Return (X, Y) of the center of cell containing provided text 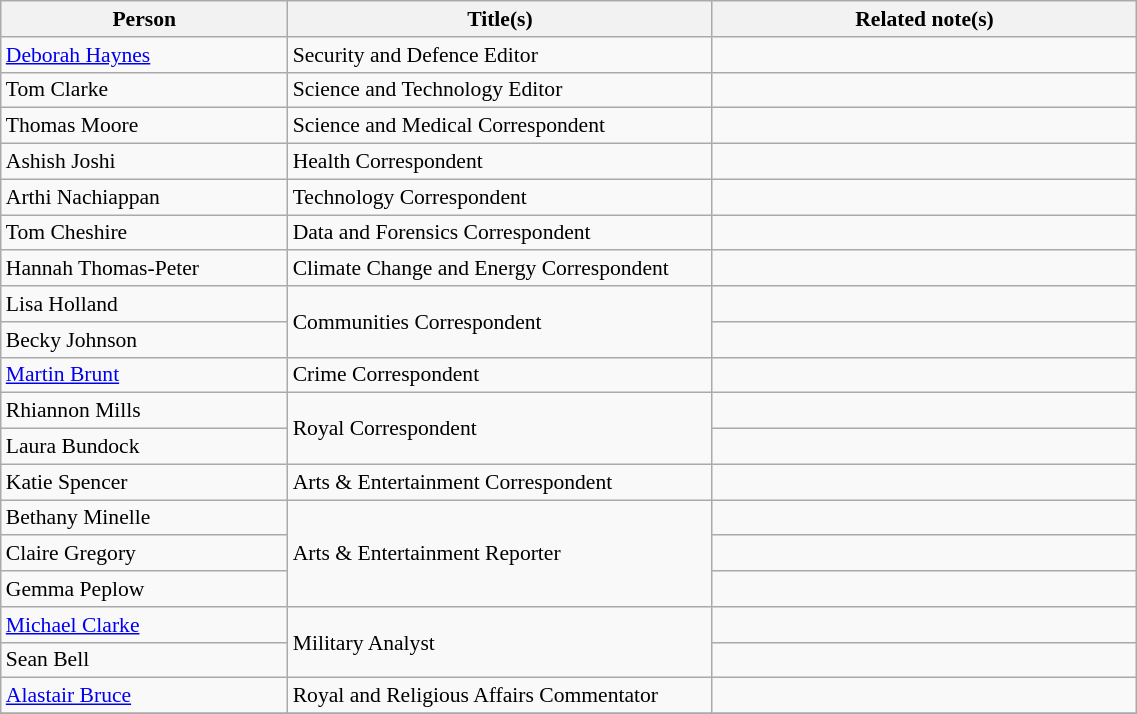
Martin Brunt (144, 375)
Military Analyst (500, 642)
Sean Bell (144, 660)
Deborah Haynes (144, 55)
Lisa Holland (144, 304)
Technology Correspondent (500, 197)
Security and Defence Editor (500, 55)
Royal Correspondent (500, 428)
Tom Clarke (144, 90)
Arthi Nachiappan (144, 197)
Health Correspondent (500, 162)
Tom Cheshire (144, 233)
Ashish Joshi (144, 162)
Related note(s) (924, 19)
Hannah Thomas-Peter (144, 269)
Communities Correspondent (500, 322)
Person (144, 19)
Science and Medical Correspondent (500, 126)
Arts & Entertainment Reporter (500, 554)
Claire Gregory (144, 554)
Alastair Bruce (144, 696)
Data and Forensics Correspondent (500, 233)
Bethany Minelle (144, 518)
Rhiannon Mills (144, 411)
Title(s) (500, 19)
Gemma Peplow (144, 589)
Arts & Entertainment Correspondent (500, 482)
Crime Correspondent (500, 375)
Katie Spencer (144, 482)
Laura Bundock (144, 447)
Science and Technology Editor (500, 90)
Climate Change and Energy Correspondent (500, 269)
Becky Johnson (144, 340)
Royal and Religious Affairs Commentator (500, 696)
Michael Clarke (144, 625)
Thomas Moore (144, 126)
